Provide the (X, Y) coordinate of the cell's center where the given text is located.  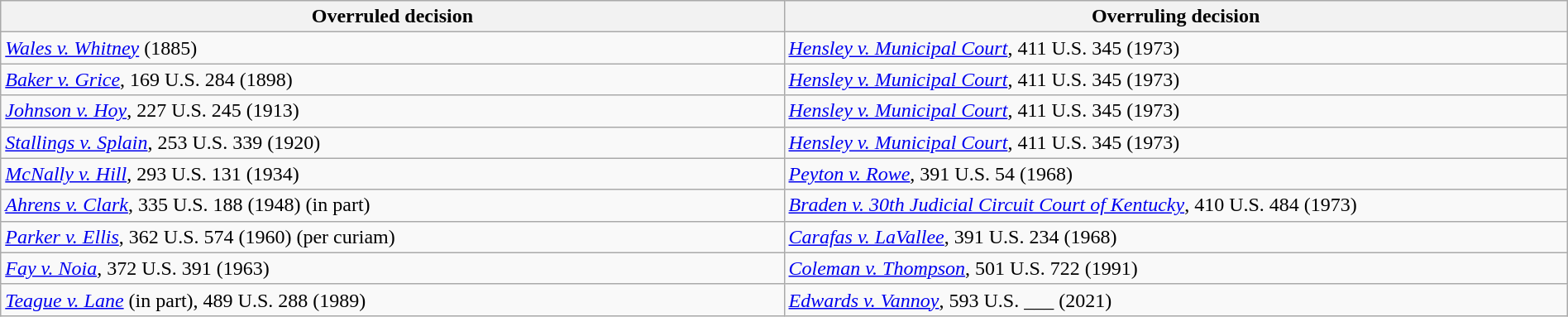
Overruling decision (1176, 17)
Coleman v. Thompson, 501 U.S. 722 (1991) (1176, 268)
Fay v. Noia, 372 U.S. 391 (1963) (392, 268)
Edwards v. Vannoy, 593 U.S. ___ (2021) (1176, 300)
McNally v. Hill, 293 U.S. 131 (1934) (392, 174)
Parker v. Ellis, 362 U.S. 574 (1960) (per curiam) (392, 237)
Peyton v. Rowe, 391 U.S. 54 (1968) (1176, 174)
Teague v. Lane (in part), 489 U.S. 288 (1989) (392, 300)
Braden v. 30th Judicial Circuit Court of Kentucky, 410 U.S. 484 (1973) (1176, 205)
Overruled decision (392, 17)
Ahrens v. Clark, 335 U.S. 188 (1948) (in part) (392, 205)
Johnson v. Hoy, 227 U.S. 245 (1913) (392, 111)
Baker v. Grice, 169 U.S. 284 (1898) (392, 79)
Wales v. Whitney (1885) (392, 48)
Carafas v. LaVallee, 391 U.S. 234 (1968) (1176, 237)
Stallings v. Splain, 253 U.S. 339 (1920) (392, 142)
